Extract the [X, Y] coordinate from the center of the cell holding the provided text.  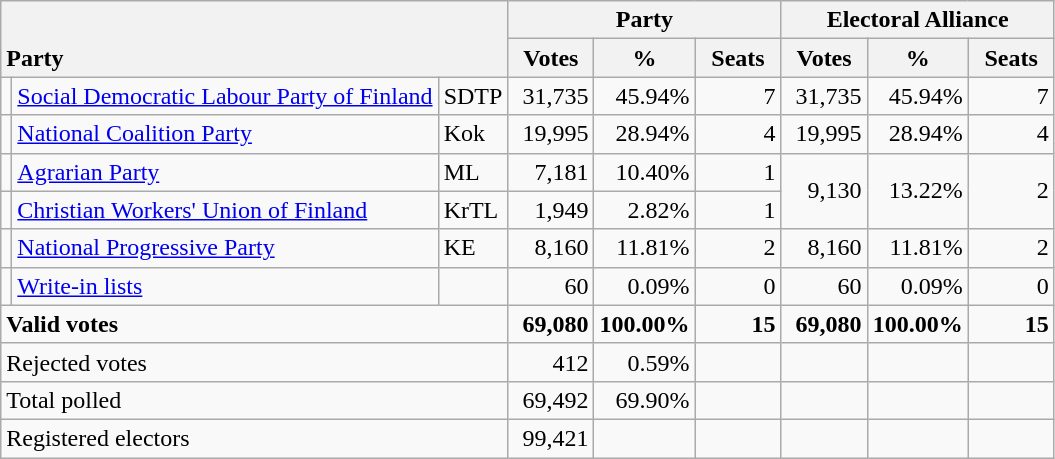
KrTL [473, 210]
69,492 [551, 400]
13.22% [918, 191]
7,181 [551, 172]
Total polled [254, 400]
Valid votes [254, 324]
99,421 [551, 438]
1,949 [551, 210]
Social Democratic Labour Party of Finland [225, 96]
KE [473, 248]
Electoral Alliance [918, 20]
Registered electors [254, 438]
2.82% [644, 210]
Agrarian Party [225, 172]
National Progressive Party [225, 248]
9,130 [824, 191]
10.40% [644, 172]
412 [551, 362]
0.59% [644, 362]
Kok [473, 134]
Christian Workers' Union of Finland [225, 210]
69.90% [644, 400]
Write-in lists [225, 286]
ML [473, 172]
National Coalition Party [225, 134]
SDTP [473, 96]
Rejected votes [254, 362]
